Provide the [x, y] coordinate of the cell's center where the given text is located.  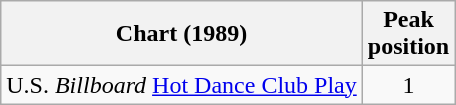
Peakposition [408, 34]
1 [408, 85]
Chart (1989) [182, 34]
U.S. Billboard Hot Dance Club Play [182, 85]
